Capture the cell that displays the provided text and extract its [x, y] central coordinate. 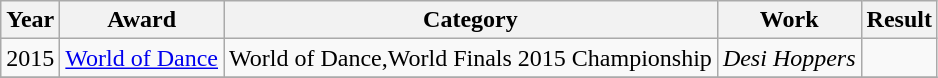
Category [471, 20]
2015 [30, 58]
World of Dance [142, 58]
Desi Hoppers [789, 58]
Result [899, 20]
World of Dance,World Finals 2015 Championship [471, 58]
Award [142, 20]
Year [30, 20]
Work [789, 20]
